Determine the (x, y) coordinate at the center of the cell enclosing the given text.  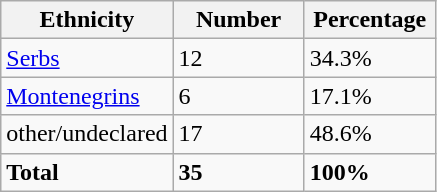
Montenegrins (87, 96)
Number (238, 20)
17.1% (370, 96)
35 (238, 172)
100% (370, 172)
6 (238, 96)
34.3% (370, 58)
Total (87, 172)
12 (238, 58)
Serbs (87, 58)
Percentage (370, 20)
Ethnicity (87, 20)
17 (238, 134)
other/undeclared (87, 134)
48.6% (370, 134)
